Identify which cell holds the provided text, then report its (x, y) central coordinate. 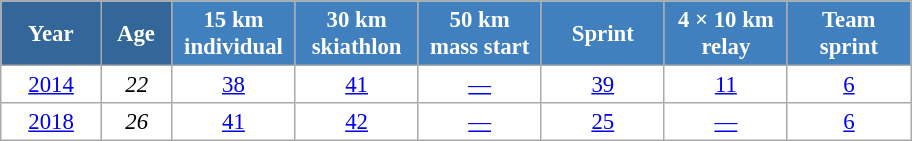
15 km individual (234, 34)
Age (136, 34)
50 km mass start (480, 34)
2018 (52, 122)
26 (136, 122)
22 (136, 85)
4 × 10 km relay (726, 34)
42 (356, 122)
38 (234, 85)
Team sprint (848, 34)
2014 (52, 85)
25 (602, 122)
Sprint (602, 34)
39 (602, 85)
11 (726, 85)
30 km skiathlon (356, 34)
Year (52, 34)
